Determine the (X, Y) coordinate at the center of the cell enclosing the given text.  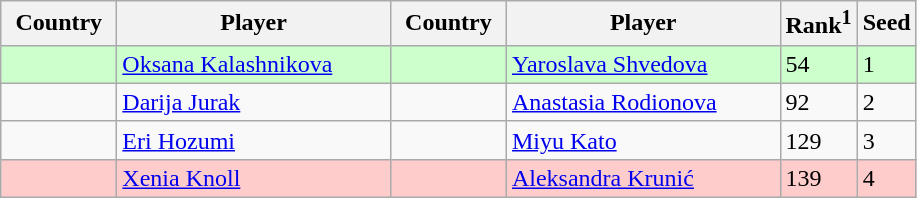
Oksana Kalashnikova (254, 64)
Darija Jurak (254, 102)
3 (886, 140)
Aleksandra Krunić (643, 178)
129 (818, 140)
Seed (886, 24)
54 (818, 64)
4 (886, 178)
Eri Hozumi (254, 140)
139 (818, 178)
2 (886, 102)
Anastasia Rodionova (643, 102)
92 (818, 102)
Yaroslava Shvedova (643, 64)
Xenia Knoll (254, 178)
1 (886, 64)
Rank1 (818, 24)
Miyu Kato (643, 140)
